Determine the [X, Y] coordinate at the center of the cell enclosing the given text.  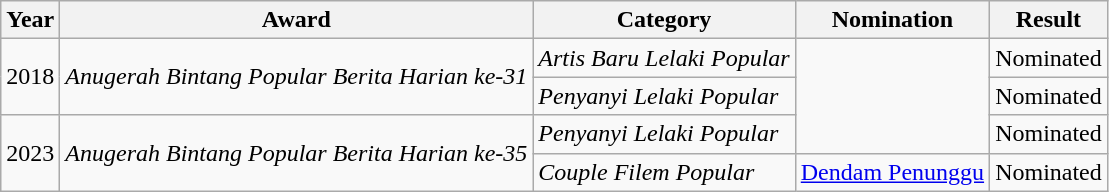
Nomination [892, 20]
Artis Baru Lelaki Popular [664, 58]
Couple Filem Popular [664, 172]
Year [30, 20]
2018 [30, 77]
Anugerah Bintang Popular Berita Harian ke-31 [296, 77]
2023 [30, 153]
Anugerah Bintang Popular Berita Harian ke-35 [296, 153]
Dendam Penunggu [892, 172]
Category [664, 20]
Award [296, 20]
Result [1049, 20]
